Detect which cell encompasses the target text, then output its (X, Y) center coordinate. 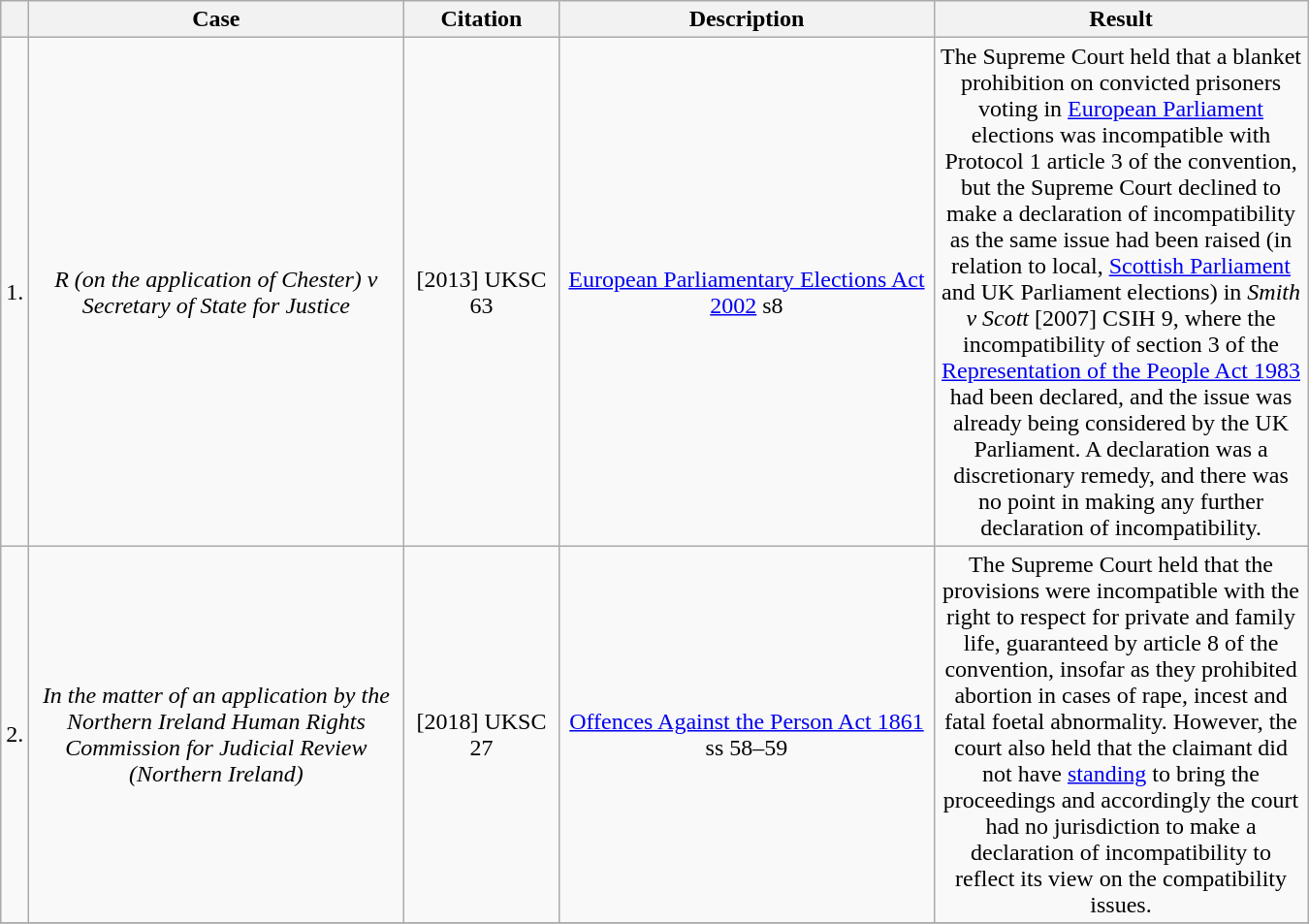
Case (216, 19)
Result (1121, 19)
Citation (481, 19)
[2013] UKSC 63 (481, 292)
Offences Against the Person Act 1861 ss 58–59 (747, 735)
In the matter of an application by the Northern Ireland Human Rights Commission for Judicial Review (Northern Ireland) (216, 735)
European Parliamentary Elections Act 2002 s8 (747, 292)
1. (16, 292)
Description (747, 19)
[2018] UKSC 27 (481, 735)
2. (16, 735)
R (on the application of Chester) v Secretary of State for Justice (216, 292)
